Capture the cell that displays the provided text and extract its (x, y) central coordinate. 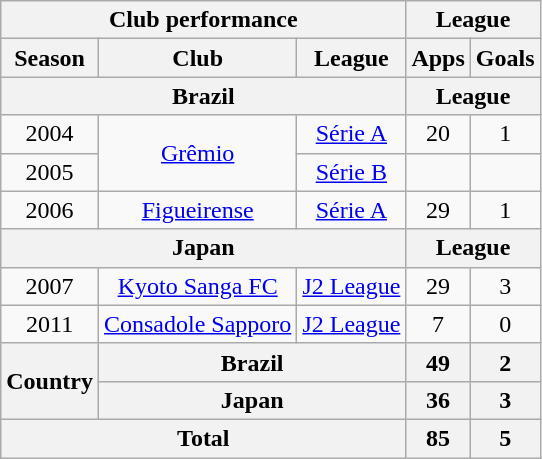
0 (505, 324)
5 (505, 438)
Season (50, 58)
20 (438, 134)
Kyoto Sanga FC (197, 286)
85 (438, 438)
Club (197, 58)
2004 (50, 134)
Country (50, 381)
Club performance (204, 20)
Goals (505, 58)
2005 (50, 172)
Total (204, 438)
2 (505, 362)
Apps (438, 58)
7 (438, 324)
2006 (50, 210)
2007 (50, 286)
Consadole Sapporo (197, 324)
2011 (50, 324)
Grêmio (197, 153)
49 (438, 362)
Figueirense (197, 210)
Série B (352, 172)
36 (438, 400)
